For the text-containing cell, return its midpoint in (x, y) coordinate format. 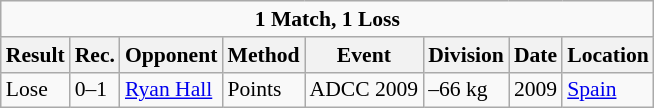
Event (364, 55)
0–1 (95, 90)
Ryan Hall (172, 90)
ADCC 2009 (364, 90)
2009 (536, 90)
1 Match, 1 Loss (328, 19)
Division (466, 55)
Lose (36, 90)
Result (36, 55)
–66 kg (466, 90)
Opponent (172, 55)
Date (536, 55)
Points (263, 90)
Rec. (95, 55)
Spain (608, 90)
Method (263, 55)
Location (608, 55)
